Locate the cell with the specified text and output its [x, y] center coordinate. 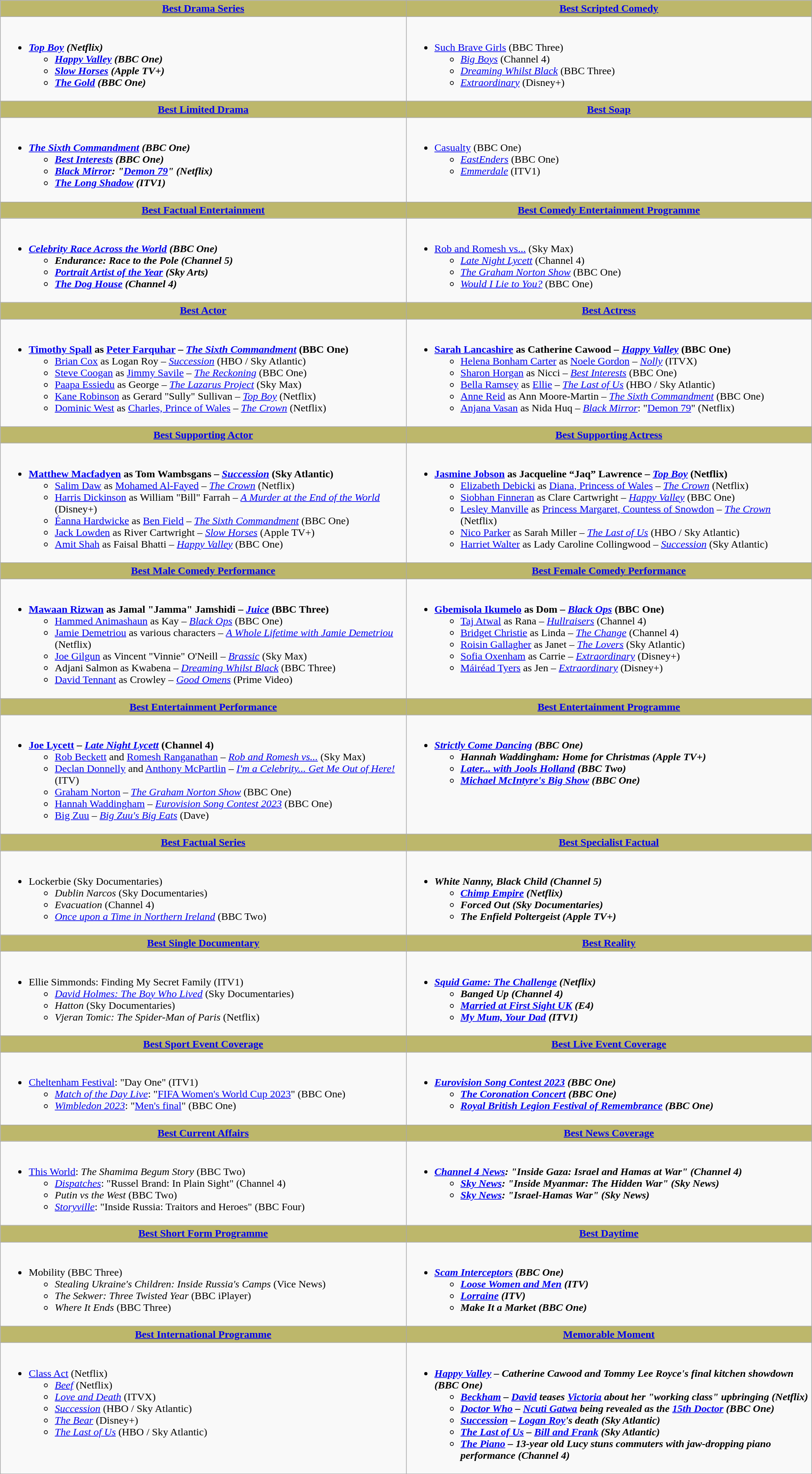
Best International Programme [203, 1334]
Class Act (Netflix)Beef (Netflix)Love and Death (ITVX)Succession (HBO / Sky Atlantic)The Bear (Disney+)The Last of Us (HBO / Sky Atlantic) [203, 1408]
Best Scripted Comedy [609, 9]
Best Comedy Entertainment Programme [609, 210]
White Nanny, Black Child (Channel 5)Chimp Empire (Netflix)Forced Out (Sky Documentaries)The Enfield Poltergeist (Apple TV+) [609, 893]
Best Drama Series [203, 9]
Best News Coverage [609, 1133]
Best Limited Drama [203, 109]
Best Female Comedy Performance [609, 571]
Memorable Moment [609, 1334]
Best Daytime [609, 1234]
Eurovision Song Contest 2023 (BBC One)The Coronation Concert (BBC One)Royal British Legion Festival of Remembrance (BBC One) [609, 1088]
Best Current Affairs [203, 1133]
Best Short Form Programme [203, 1234]
Best Soap [609, 109]
Best Single Documentary [203, 943]
Rob and Romesh vs... (Sky Max)Late Night Lycett (Channel 4)The Graham Norton Show (BBC One)Would I Lie to You? (BBC One) [609, 260]
Best Specialist Factual [609, 843]
The Sixth Commandment (BBC One)Best Interests (BBC One)Black Mirror: "Demon 79" (Netflix)The Long Shadow (ITV1) [203, 160]
Lockerbie (Sky Documentaries)Dublin Narcos (Sky Documentaries)Evacuation (Channel 4)Once upon a Time in Northern Ireland (BBC Two) [203, 893]
Best Supporting Actress [609, 435]
Squid Game: The Challenge (Netflix)Banged Up (Channel 4)Married at First Sight UK (E4)My Mum, Your Dad (ITV1) [609, 994]
Best Reality [609, 943]
Best Male Comedy Performance [203, 571]
Best Entertainment Programme [609, 707]
Casualty (BBC One)EastEnders (BBC One)Emmerdale (ITV1) [609, 160]
Cheltenham Festival: "Day One" (ITV1)Match of the Day Live: "FIFA Women's World Cup 2023" (BBC One)Wimbledon 2023: "Men's final" (BBC One) [203, 1088]
Best Supporting Actor [203, 435]
Scam Interceptors (BBC One)Loose Women and Men (ITV)Lorraine (ITV)Make It a Market (BBC One) [609, 1284]
Best Actress [609, 311]
Best Actor [203, 311]
Best Sport Event Coverage [203, 1044]
Best Entertainment Performance [203, 707]
Top Boy (Netflix)Happy Valley (BBC One)Slow Horses (Apple TV+)The Gold (BBC One) [203, 59]
Celebrity Race Across the World (BBC One)Endurance: Race to the Pole (Channel 5)Portrait Artist of the Year (Sky Arts)The Dog House (Channel 4) [203, 260]
Best Live Event Coverage [609, 1044]
Such Brave Girls (BBC Three)Big Boys (Channel 4)Dreaming Whilst Black (BBC Three)Extraordinary (Disney+) [609, 59]
Best Factual Entertainment [203, 210]
Best Factual Series [203, 843]
